Provide the [X, Y] coordinate of the cell's center where the given text is located.  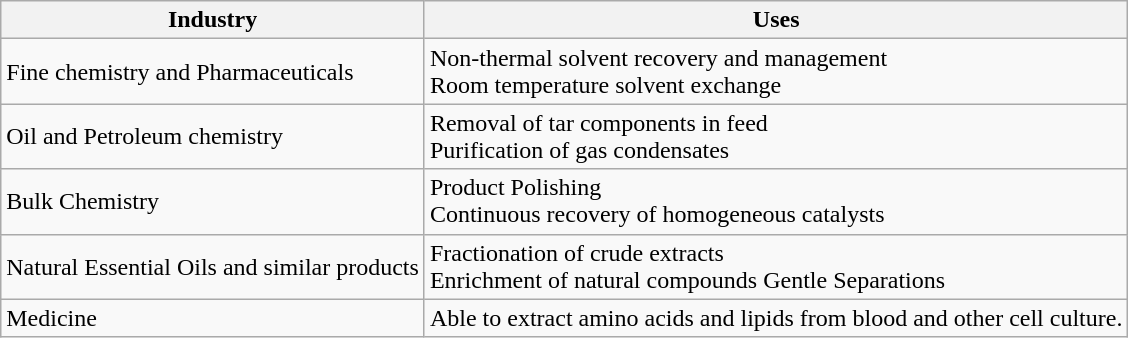
Product PolishingContinuous recovery of homogeneous catalysts [776, 202]
Uses [776, 20]
Bulk Chemistry [213, 202]
Medicine [213, 318]
Non-thermal solvent recovery and managementRoom temperature solvent exchange [776, 72]
Able to extract amino acids and lipids from blood and other cell culture. [776, 318]
Oil and Petroleum chemistry [213, 136]
Fine chemistry and Pharmaceuticals [213, 72]
Industry [213, 20]
Fractionation of crude extractsEnrichment of natural compounds Gentle Separations [776, 266]
Natural Essential Oils and similar products [213, 266]
Removal of tar components in feedPurification of gas condensates [776, 136]
